Scan for the cell matching the given text and deliver its [x, y] coordinate at center. 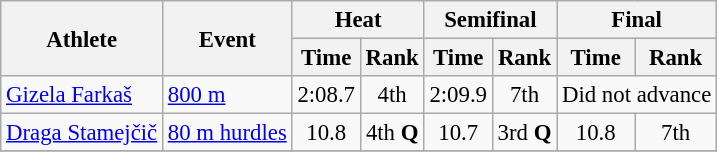
Final [637, 20]
Did not advance [637, 95]
Athlete [82, 38]
3rd Q [524, 133]
4th Q [392, 133]
80 m hurdles [228, 133]
2:09.9 [458, 95]
Draga Stamejčič [82, 133]
Heat [358, 20]
Semifinal [490, 20]
Gizela Farkaš [82, 95]
Event [228, 38]
10.7 [458, 133]
800 m [228, 95]
4th [392, 95]
2:08.7 [326, 95]
